Output the (x, y) coordinate of the center of the cell containing the given text.  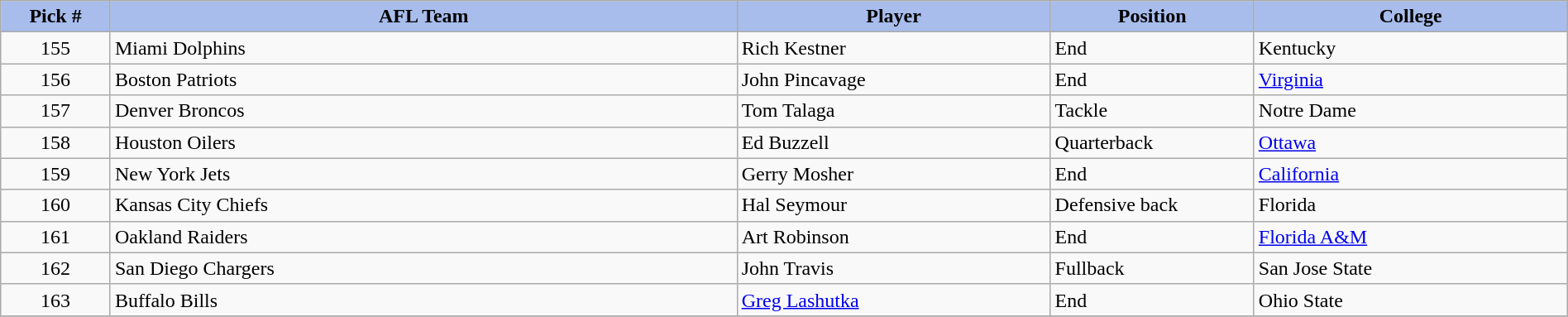
160 (56, 205)
162 (56, 268)
159 (56, 174)
Ohio State (1411, 300)
College (1411, 17)
Tom Talaga (893, 111)
161 (56, 237)
156 (56, 79)
Buffalo Bills (423, 300)
John Pincavage (893, 79)
San Jose State (1411, 268)
Hal Seymour (893, 205)
Fullback (1152, 268)
163 (56, 300)
Virginia (1411, 79)
155 (56, 48)
Kentucky (1411, 48)
Greg Lashutka (893, 300)
Defensive back (1152, 205)
Rich Kestner (893, 48)
John Travis (893, 268)
158 (56, 142)
Miami Dolphins (423, 48)
Houston Oilers (423, 142)
Player (893, 17)
AFL Team (423, 17)
Art Robinson (893, 237)
Pick # (56, 17)
Gerry Mosher (893, 174)
Tackle (1152, 111)
Kansas City Chiefs (423, 205)
Quarterback (1152, 142)
Oakland Raiders (423, 237)
Boston Patriots (423, 79)
Notre Dame (1411, 111)
157 (56, 111)
New York Jets (423, 174)
Ottawa (1411, 142)
Ed Buzzell (893, 142)
California (1411, 174)
San Diego Chargers (423, 268)
Florida (1411, 205)
Denver Broncos (423, 111)
Position (1152, 17)
Florida A&M (1411, 237)
